From the cell containing the given text, extract its center point as (x, y) coordinate. 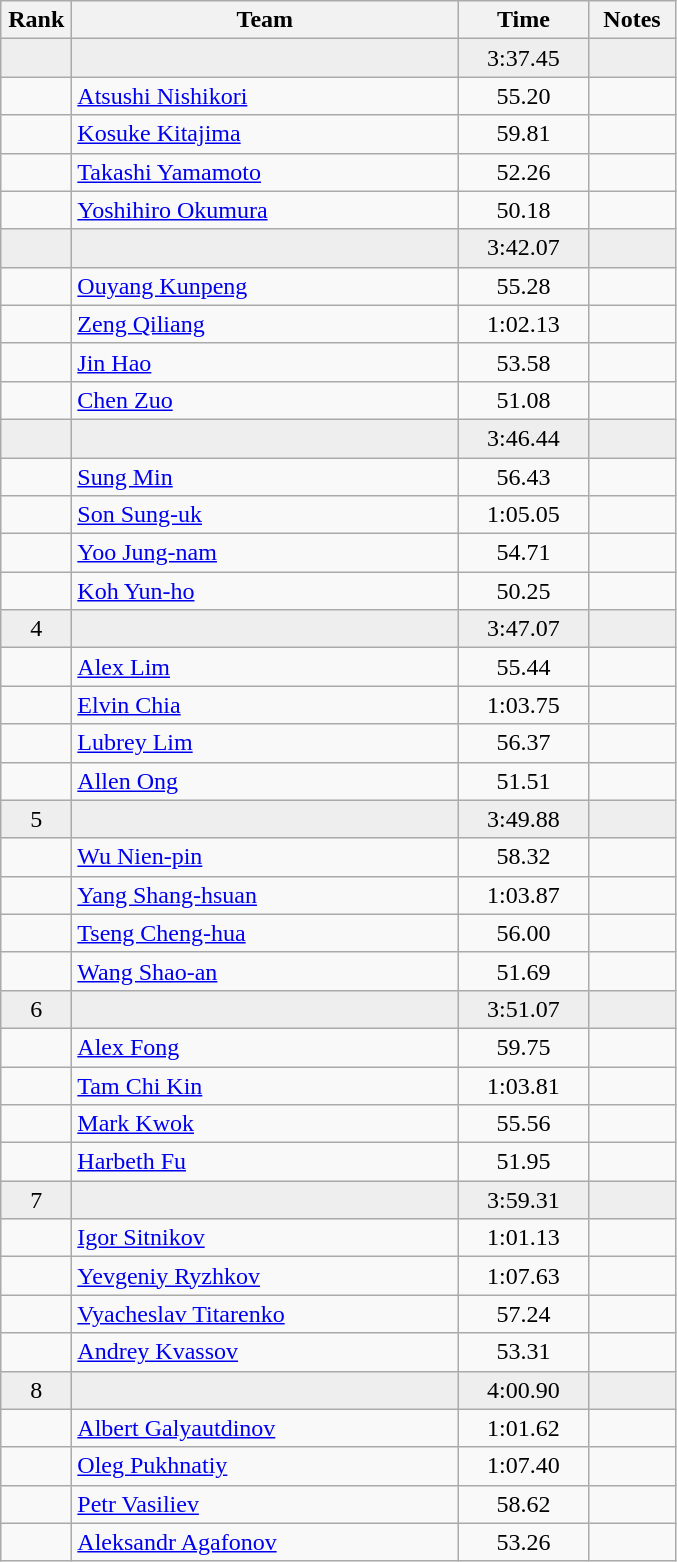
Yevgeniy Ryzhkov (265, 1276)
53.26 (524, 1542)
3:42.07 (524, 248)
Oleg Pukhnatiy (265, 1466)
5 (36, 819)
Albert Galyautdinov (265, 1428)
Tam Chi Kin (265, 1085)
6 (36, 1009)
Takashi Yamamoto (265, 172)
56.37 (524, 743)
3:37.45 (524, 58)
1:05.05 (524, 515)
58.62 (524, 1504)
Wang Shao-an (265, 971)
3:47.07 (524, 629)
Kosuke Kitajima (265, 134)
51.51 (524, 781)
1:03.87 (524, 895)
Aleksandr Agafonov (265, 1542)
56.43 (524, 477)
8 (36, 1390)
Time (524, 20)
1:01.62 (524, 1428)
3:59.31 (524, 1200)
Igor Sitnikov (265, 1238)
Alex Lim (265, 667)
Andrey Kvassov (265, 1352)
4:00.90 (524, 1390)
Yoo Jung-nam (265, 553)
Team (265, 20)
3:49.88 (524, 819)
3:51.07 (524, 1009)
1:07.63 (524, 1276)
50.25 (524, 591)
Lubrey Lim (265, 743)
53.58 (524, 362)
53.31 (524, 1352)
Ouyang Kunpeng (265, 286)
1:02.13 (524, 324)
50.18 (524, 210)
Jin Hao (265, 362)
51.08 (524, 400)
Notes (632, 20)
Son Sung-uk (265, 515)
59.81 (524, 134)
55.20 (524, 96)
59.75 (524, 1047)
57.24 (524, 1314)
Elvin Chia (265, 705)
54.71 (524, 553)
Koh Yun-ho (265, 591)
1:03.81 (524, 1085)
58.32 (524, 857)
Yang Shang-hsuan (265, 895)
Atsushi Nishikori (265, 96)
Zeng Qiliang (265, 324)
51.95 (524, 1162)
55.56 (524, 1124)
Harbeth Fu (265, 1162)
Alex Fong (265, 1047)
Mark Kwok (265, 1124)
Allen Ong (265, 781)
Tseng Cheng-hua (265, 933)
Wu Nien-pin (265, 857)
51.69 (524, 971)
Yoshihiro Okumura (265, 210)
Chen Zuo (265, 400)
7 (36, 1200)
1:03.75 (524, 705)
Petr Vasiliev (265, 1504)
4 (36, 629)
56.00 (524, 933)
1:01.13 (524, 1238)
52.26 (524, 172)
1:07.40 (524, 1466)
Vyacheslav Titarenko (265, 1314)
Rank (36, 20)
55.28 (524, 286)
Sung Min (265, 477)
3:46.44 (524, 438)
55.44 (524, 667)
